Provide the (X, Y) coordinate of the cell's center where the given text is located.  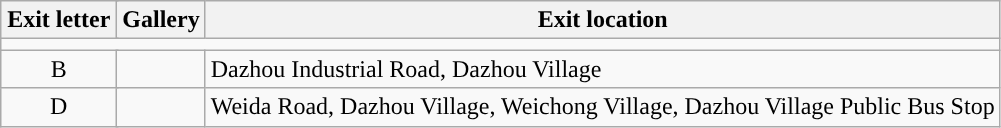
Exit location (602, 20)
B (59, 69)
Gallery (161, 20)
Dazhou Industrial Road, Dazhou Village (602, 69)
Exit letter (59, 20)
Weida Road, Dazhou Village, Weichong Village, Dazhou Village Public Bus Stop (602, 107)
D (59, 107)
